Provide the (x, y) coordinate of the cell's center where the given text is located.  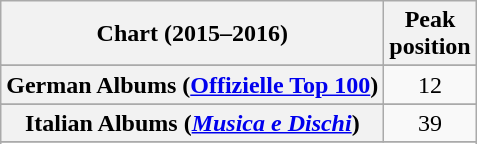
Peak position (430, 34)
39 (430, 123)
Italian Albums (Musica e Dischi) (192, 123)
12 (430, 85)
Chart (2015–2016) (192, 34)
German Albums (Offizielle Top 100) (192, 85)
